From the cell containing the given text, extract its center point as [x, y] coordinate. 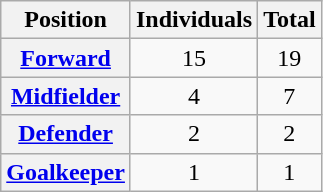
Midfielder [66, 96]
Goalkeeper [66, 172]
Total [290, 20]
4 [194, 96]
Defender [66, 134]
15 [194, 58]
19 [290, 58]
Individuals [194, 20]
Forward [66, 58]
Position [66, 20]
7 [290, 96]
